Scan for the cell matching the given text and deliver its (X, Y) coordinate at center. 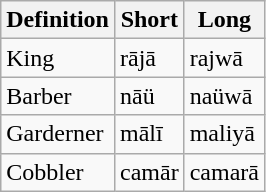
nāü (149, 96)
Long (224, 20)
Cobbler (58, 172)
Barber (58, 96)
Garderner (58, 134)
camarā (224, 172)
mālī (149, 134)
rajwā (224, 58)
Definition (58, 20)
maliyā (224, 134)
Short (149, 20)
naüwā (224, 96)
rājā (149, 58)
King (58, 58)
camār (149, 172)
